Find where the given text appears and provide that cell's center as (X, Y) coordinate. 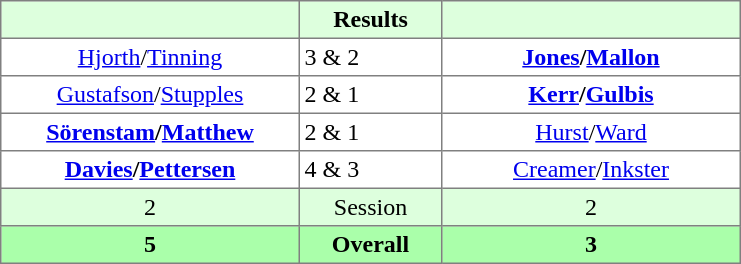
Kerr/Gulbis (591, 95)
Gustafson/Stupples (150, 95)
4 & 3 (370, 170)
3 (591, 245)
Davies/Pettersen (150, 170)
Overall (370, 245)
Hurst/Ward (591, 132)
Hjorth/Tinning (150, 57)
5 (150, 245)
Results (370, 20)
Creamer/Inkster (591, 170)
Session (370, 207)
3 & 2 (370, 57)
Sörenstam/Matthew (150, 132)
Jones/Mallon (591, 57)
